Find where the given text appears and provide that cell's center as [x, y] coordinate. 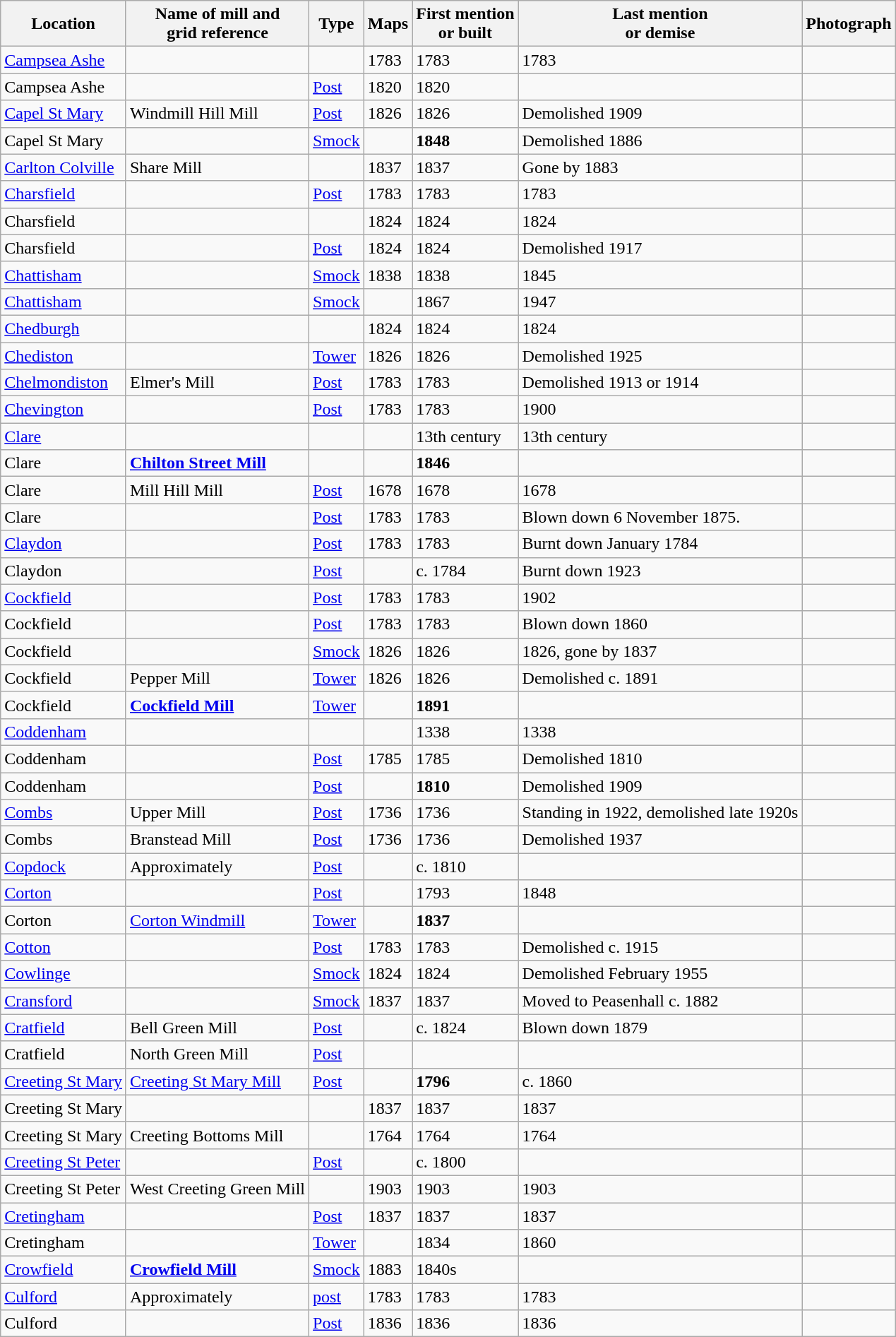
Blown down 1879 [660, 1028]
1867 [465, 302]
c. 1784 [465, 571]
Location [64, 24]
Chevington [64, 410]
Cransford [64, 1001]
Chilton Street Mill [217, 463]
c. 1860 [660, 1081]
Demolished 1925 [660, 355]
1796 [465, 1081]
Crowfield [64, 1270]
Blown down 6 November 1875. [660, 517]
Branstead Mill [217, 840]
1947 [660, 302]
Elmer's Mill [217, 383]
Share Mill [217, 167]
1883 [388, 1270]
c. 1824 [465, 1028]
First mentionor built [465, 24]
Burnt down 1923 [660, 571]
Demolished 1937 [660, 840]
1793 [465, 893]
1834 [465, 1243]
Windmill Hill Mill [217, 114]
Demolished c. 1915 [660, 947]
Carlton Colville [64, 167]
Burnt down January 1784 [660, 544]
1860 [660, 1243]
Chelmondiston [64, 383]
Creeting Bottoms Mill [217, 1135]
Standing in 1922, demolished late 1920s [660, 813]
West Creeting Green Mill [217, 1189]
Chediston [64, 355]
Gone by 1883 [660, 167]
Corton Windmill [217, 920]
1900 [660, 410]
Last mention or demise [660, 24]
1891 [465, 705]
1810 [465, 786]
Blown down 1860 [660, 624]
post [337, 1297]
Mill Hill Mill [217, 490]
1840s [465, 1270]
1826, gone by 1837 [660, 651]
Creeting St Mary Mill [217, 1081]
North Green Mill [217, 1054]
Chedburgh [64, 328]
Demolished 1886 [660, 141]
Copdock [64, 867]
Demolished 1913 or 1914 [660, 383]
Cotton [64, 947]
Bell Green Mill [217, 1028]
c. 1810 [465, 867]
Upper Mill [217, 813]
Demolished 1917 [660, 248]
1902 [660, 598]
Name of mill andgrid reference [217, 24]
c. 1800 [465, 1162]
Moved to Peasenhall c. 1882 [660, 1001]
1846 [465, 463]
1845 [660, 275]
Demolished February 1955 [660, 974]
Demolished c. 1891 [660, 678]
Cowlinge [64, 974]
Photograph [849, 24]
Type [337, 24]
Pepper Mill [217, 678]
Crowfield Mill [217, 1270]
Cockfield Mill [217, 705]
Maps [388, 24]
Demolished 1810 [660, 759]
